Return (x, y) of the center of cell containing provided text 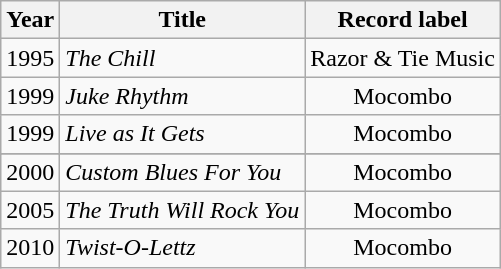
2000 (30, 172)
Year (30, 20)
1995 (30, 58)
The Chill (182, 58)
2010 (30, 248)
2005 (30, 210)
Razor & Tie Music (403, 58)
Custom Blues For You (182, 172)
Live as It Gets (182, 134)
Title (182, 20)
The Truth Will Rock You (182, 210)
Twist-O-Lettz (182, 248)
Juke Rhythm (182, 96)
Record label (403, 20)
